Identify which cell holds the provided text, then report its [X, Y] central coordinate. 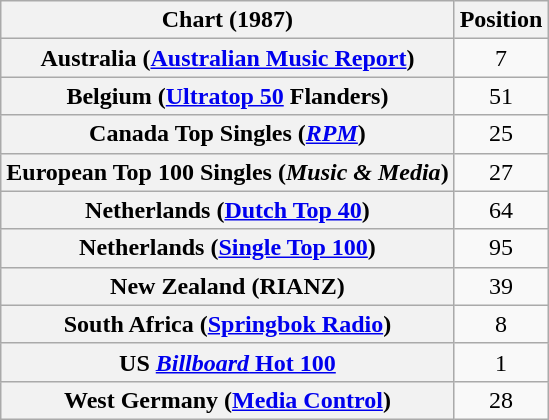
Position [501, 20]
Netherlands (Dutch Top 40) [228, 210]
South Africa (Springbok Radio) [228, 324]
27 [501, 172]
25 [501, 134]
39 [501, 286]
28 [501, 400]
Belgium (Ultratop 50 Flanders) [228, 96]
Canada Top Singles (RPM) [228, 134]
51 [501, 96]
US Billboard Hot 100 [228, 362]
64 [501, 210]
Chart (1987) [228, 20]
8 [501, 324]
1 [501, 362]
West Germany (Media Control) [228, 400]
New Zealand (RIANZ) [228, 286]
Netherlands (Single Top 100) [228, 248]
European Top 100 Singles (Music & Media) [228, 172]
7 [501, 58]
95 [501, 248]
Australia (Australian Music Report) [228, 58]
